Locate the cell with the specified text and output its [X, Y] center coordinate. 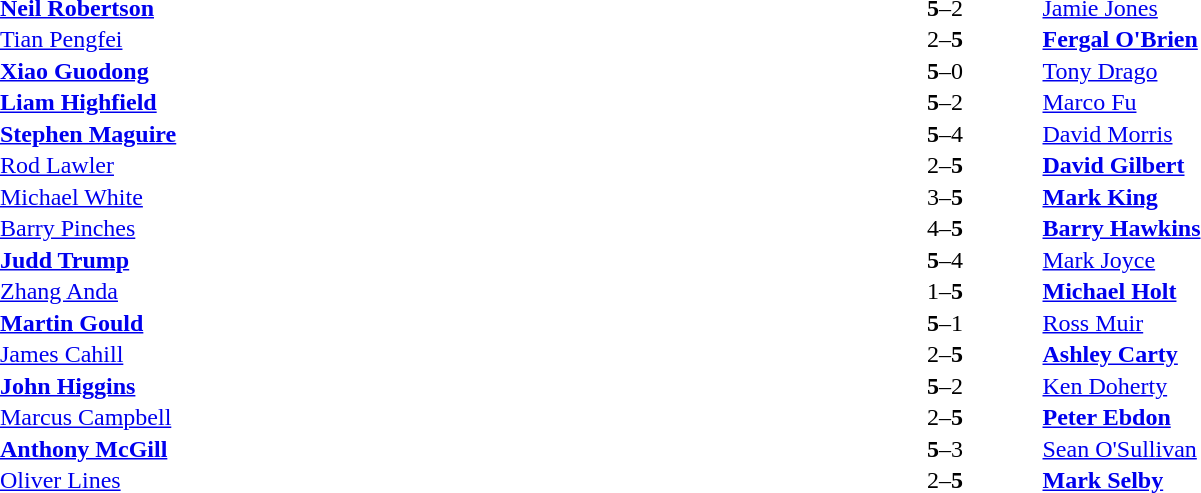
5–1 [944, 323]
1–5 [944, 291]
4–5 [944, 229]
3–5 [944, 197]
5–0 [944, 71]
5–3 [944, 449]
